From the cell containing the given text, extract its center point as [x, y] coordinate. 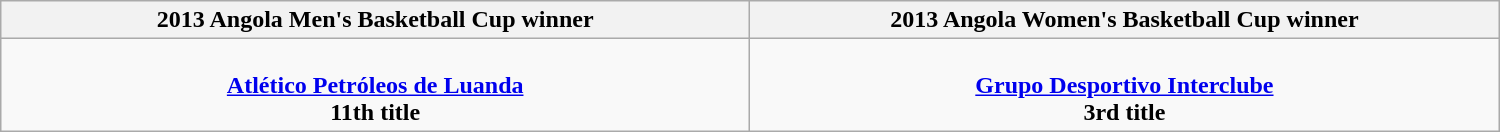
2013 Angola Men's Basketball Cup winner [376, 20]
2013 Angola Women's Basketball Cup winner [1125, 20]
Grupo Desportivo Interclube3rd title [1125, 85]
Atlético Petróleos de Luanda11th title [376, 85]
